Return (X, Y) of the center of cell containing provided text 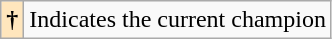
† (12, 20)
Indicates the current champion (178, 20)
